Detect which cell encompasses the target text, then output its [X, Y] center coordinate. 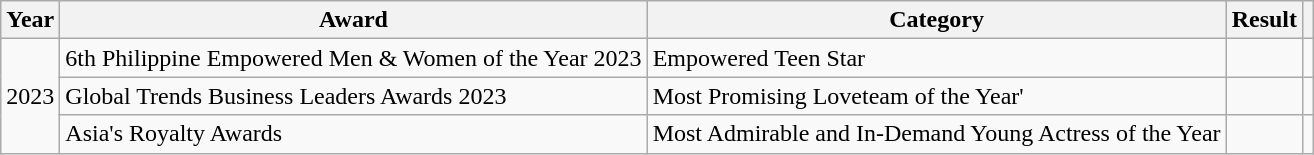
2023 [30, 96]
Global Trends Business Leaders Awards 2023 [354, 96]
Most Promising Loveteam of the Year' [936, 96]
Result [1264, 20]
Year [30, 20]
Category [936, 20]
6th Philippine Empowered Men & Women of the Year 2023 [354, 58]
Asia's Royalty Awards [354, 134]
Empowered Teen Star [936, 58]
Most Admirable and In-Demand Young Actress of the Year [936, 134]
Award [354, 20]
